Identify which cell holds the provided text, then report its (x, y) central coordinate. 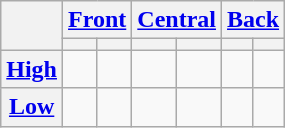
Low (32, 107)
High (32, 69)
Back (254, 20)
Central (177, 20)
Front (98, 20)
